Pinpoint the cell where the given text exists, returning its (x, y) midpoint coordinate. 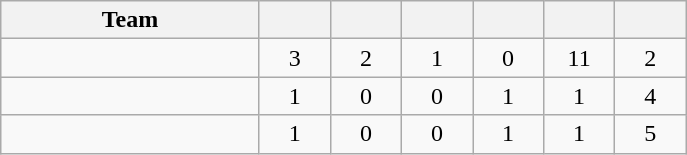
4 (650, 96)
Team (130, 20)
3 (294, 58)
11 (580, 58)
5 (650, 134)
